For the text-containing cell, return its midpoint in (X, Y) coordinate format. 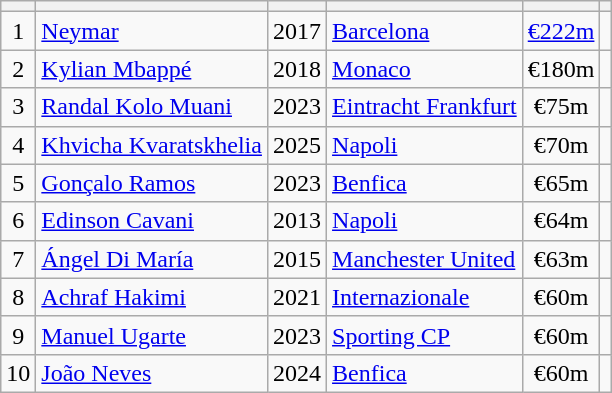
7 (18, 259)
Monaco (425, 69)
Achraf Hakimi (152, 297)
9 (18, 335)
Manuel Ugarte (152, 335)
Randal Kolo Muani (152, 107)
€222m (561, 31)
4 (18, 145)
€65m (561, 183)
2021 (296, 297)
10 (18, 373)
€63m (561, 259)
Barcelona (425, 31)
2024 (296, 373)
João Neves (152, 373)
2017 (296, 31)
3 (18, 107)
Kylian Mbappé (152, 69)
Internazionale (425, 297)
Ángel Di María (152, 259)
Neymar (152, 31)
€70m (561, 145)
2013 (296, 221)
€180m (561, 69)
6 (18, 221)
€64m (561, 221)
€75m (561, 107)
8 (18, 297)
Edinson Cavani (152, 221)
Sporting CP (425, 335)
5 (18, 183)
2 (18, 69)
Manchester United (425, 259)
2025 (296, 145)
2015 (296, 259)
2018 (296, 69)
1 (18, 31)
Eintracht Frankfurt (425, 107)
Gonçalo Ramos (152, 183)
Khvicha Kvaratskhelia (152, 145)
